Find where the given text appears and provide that cell's center as [x, y] coordinate. 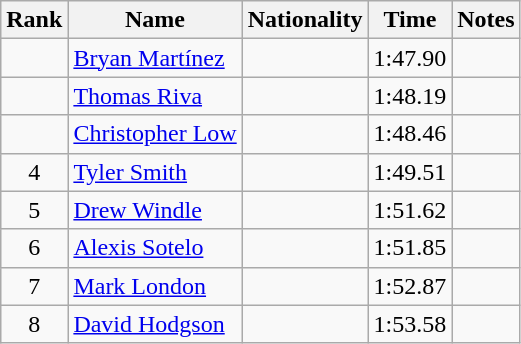
Bryan Martínez [155, 58]
5 [34, 210]
1:48.46 [410, 134]
7 [34, 286]
Name [155, 20]
Drew Windle [155, 210]
1:47.90 [410, 58]
1:51.85 [410, 248]
6 [34, 248]
Thomas Riva [155, 96]
Notes [486, 20]
1:51.62 [410, 210]
Mark London [155, 286]
David Hodgson [155, 324]
1:49.51 [410, 172]
8 [34, 324]
4 [34, 172]
1:53.58 [410, 324]
Nationality [305, 20]
Tyler Smith [155, 172]
Christopher Low [155, 134]
Time [410, 20]
Alexis Sotelo [155, 248]
Rank [34, 20]
1:48.19 [410, 96]
1:52.87 [410, 286]
